For the text-containing cell, return its midpoint in (x, y) coordinate format. 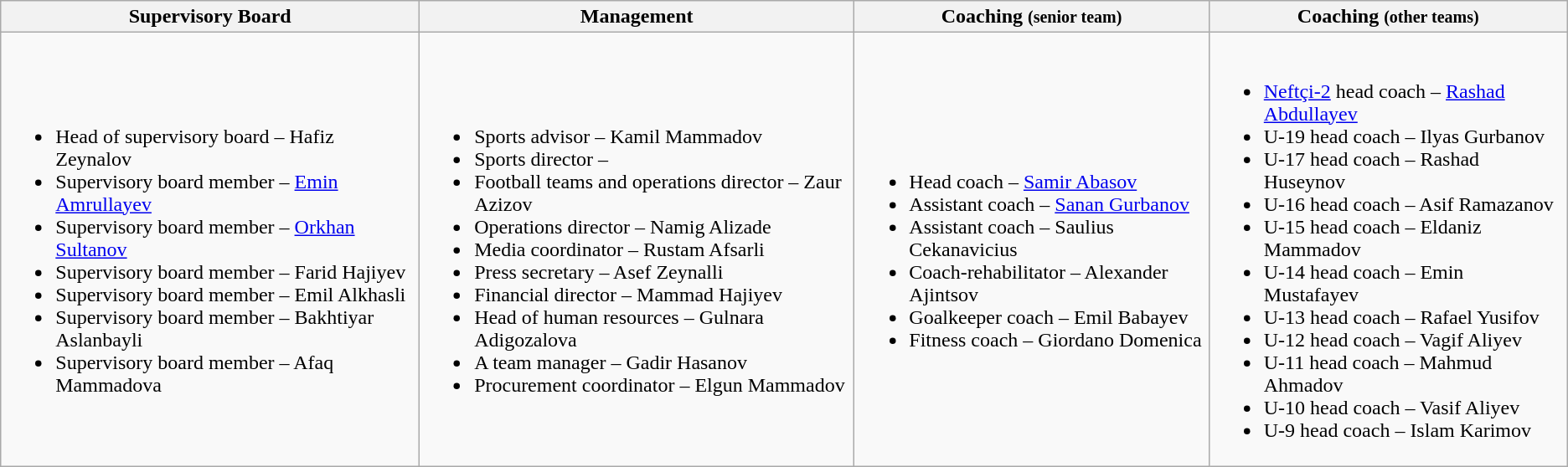
Management (637, 17)
Coaching (other teams) (1388, 17)
Coaching (senior team) (1032, 17)
Supervisory Board (210, 17)
